Scan for the cell matching the given text and deliver its [x, y] coordinate at center. 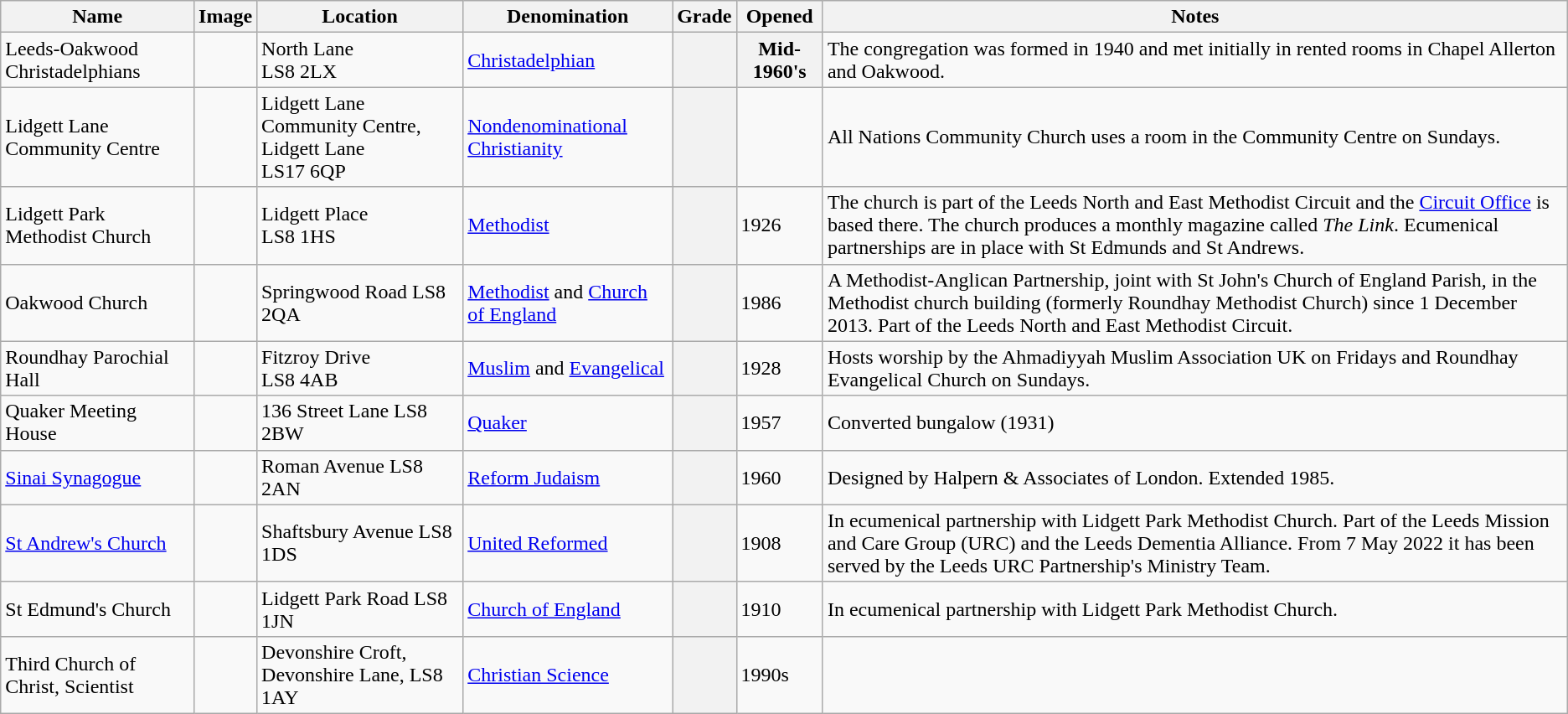
In ecumenical partnership with Lidgett Park Methodist Church. [1194, 608]
Nondenominational Christianity [568, 137]
Name [97, 17]
Methodist and Church of England [568, 303]
Fitzroy DriveLS8 4AB [360, 369]
St Andrew's Church [97, 543]
Leeds-Oakwood Christadelphians [97, 60]
Denomination [568, 17]
Christadelphian [568, 60]
United Reformed [568, 543]
Lidgett PlaceLS8 1HS [360, 225]
Springwood Road LS8 2QA [360, 303]
North LaneLS8 2LX [360, 60]
1957 [779, 422]
Designed by Halpern & Associates of London. Extended 1985. [1194, 478]
Lidgett Lane Community Centre [97, 137]
Methodist [568, 225]
1990s [779, 675]
Muslim and Evangelical [568, 369]
Hosts worship by the Ahmadiyyah Muslim Association UK on Fridays and Roundhay Evangelical Church on Sundays. [1194, 369]
Christian Science [568, 675]
Reform Judaism [568, 478]
Shaftsbury Avenue LS8 1DS [360, 543]
Quaker Meeting House [97, 422]
Roundhay Parochial Hall [97, 369]
Image [226, 17]
Grade [704, 17]
Converted bungalow (1931) [1194, 422]
Opened [779, 17]
St Edmund's Church [97, 608]
Mid-1960's [779, 60]
Oakwood Church [97, 303]
1908 [779, 543]
Lidgett Park Methodist Church [97, 225]
Third Church of Christ, Scientist [97, 675]
1986 [779, 303]
Church of England [568, 608]
Location [360, 17]
1928 [779, 369]
Notes [1194, 17]
The congregation was formed in 1940 and met initially in rented rooms in Chapel Allerton and Oakwood. [1194, 60]
1960 [779, 478]
Lidgett Park Road LS8 1JN [360, 608]
Roman Avenue LS8 2AN [360, 478]
Lidgett Lane Community Centre, Lidgett LaneLS17 6QP [360, 137]
Sinai Synagogue [97, 478]
1926 [779, 225]
Quaker [568, 422]
1910 [779, 608]
136 Street Lane LS8 2BW [360, 422]
Devonshire Croft, Devonshire Lane, LS8 1AY [360, 675]
All Nations Community Church uses a room in the Community Centre on Sundays. [1194, 137]
